Output the (x, y) coordinate of the center of the cell containing the given text.  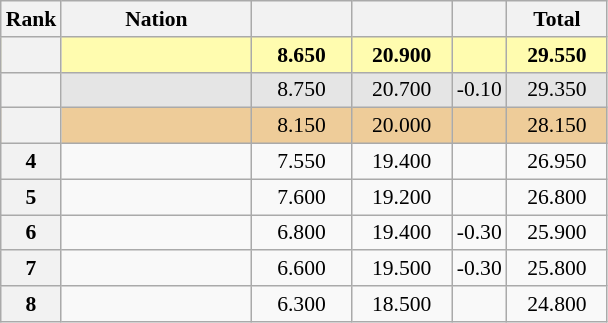
-0.10 (480, 90)
Nation (156, 19)
25.900 (557, 233)
Total (557, 19)
8 (32, 304)
29.350 (557, 90)
25.800 (557, 269)
20.900 (402, 55)
7.600 (301, 197)
29.550 (557, 55)
24.800 (557, 304)
8.150 (301, 126)
18.500 (402, 304)
6.800 (301, 233)
Rank (32, 19)
7.550 (301, 162)
19.200 (402, 197)
8.650 (301, 55)
6.300 (301, 304)
28.150 (557, 126)
4 (32, 162)
20.000 (402, 126)
6 (32, 233)
6.600 (301, 269)
20.700 (402, 90)
7 (32, 269)
8.750 (301, 90)
26.800 (557, 197)
5 (32, 197)
19.500 (402, 269)
26.950 (557, 162)
